Output the [x, y] coordinate of the center of the cell containing the given text.  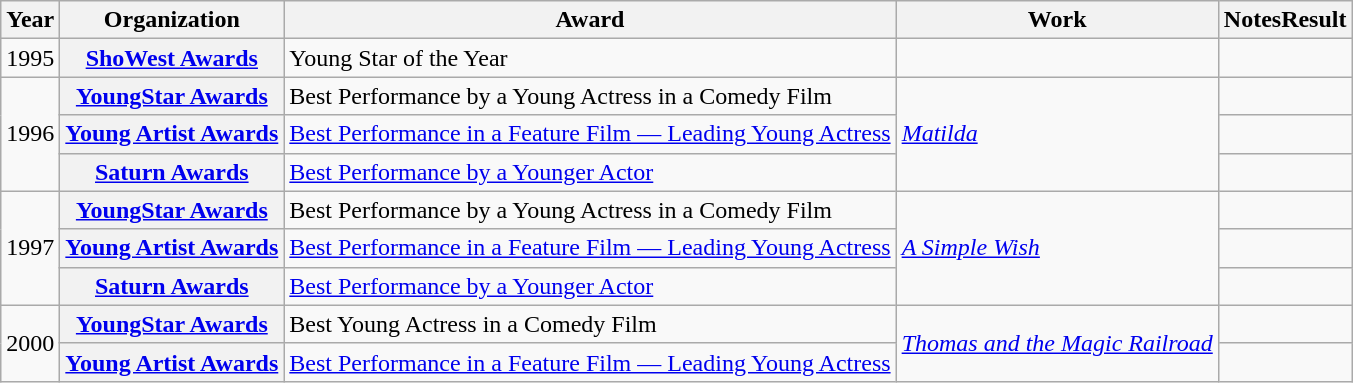
2000 [30, 343]
Year [30, 20]
Award [590, 20]
Thomas and the Magic Railroad [1057, 343]
Matilda [1057, 134]
Young Star of the Year [590, 58]
Best Young Actress in a Comedy Film [590, 324]
1996 [30, 134]
Organization [172, 20]
1995 [30, 58]
A Simple Wish [1057, 248]
Work [1057, 20]
NotesResult [1285, 20]
ShoWest Awards [172, 58]
1997 [30, 248]
